From the cell containing the given text, extract its center point as [X, Y] coordinate. 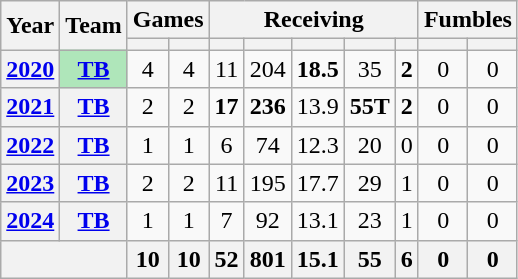
15.1 [318, 259]
236 [268, 107]
35 [370, 69]
2022 [30, 145]
Year [30, 26]
29 [370, 183]
7 [226, 221]
Fumbles [468, 20]
Team [94, 26]
2024 [30, 221]
Receiving [314, 20]
801 [268, 259]
Games [168, 20]
17 [226, 107]
52 [226, 259]
13.1 [318, 221]
195 [268, 183]
18.5 [318, 69]
204 [268, 69]
55T [370, 107]
2023 [30, 183]
13.9 [318, 107]
23 [370, 221]
12.3 [318, 145]
55 [370, 259]
74 [268, 145]
2020 [30, 69]
2021 [30, 107]
17.7 [318, 183]
20 [370, 145]
92 [268, 221]
